Find where the given text appears and provide that cell's center as [X, Y] coordinate. 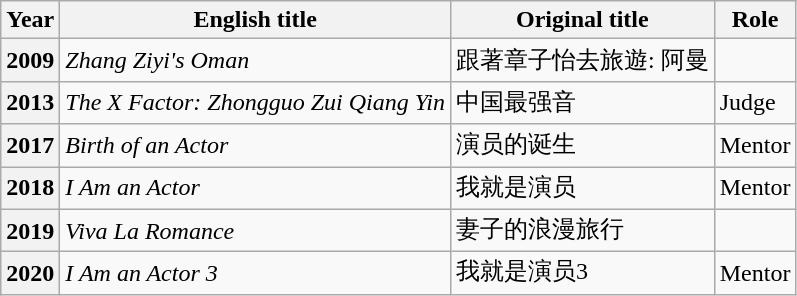
演员的诞生 [582, 146]
Role [755, 20]
Viva La Romance [256, 230]
Original title [582, 20]
2019 [30, 230]
Judge [755, 102]
I Am an Actor 3 [256, 274]
2013 [30, 102]
Birth of an Actor [256, 146]
中国最强音 [582, 102]
我就是演员 [582, 188]
2009 [30, 60]
2020 [30, 274]
2018 [30, 188]
I Am an Actor [256, 188]
Zhang Ziyi's Oman [256, 60]
The X Factor: Zhongguo Zui Qiang Yin [256, 102]
跟著章子怡去旅遊: 阿曼 [582, 60]
妻子的浪漫旅行 [582, 230]
2017 [30, 146]
Year [30, 20]
English title [256, 20]
我就是演员3 [582, 274]
